Search for the cell housing the specified text and yield its (x, y) center coordinate. 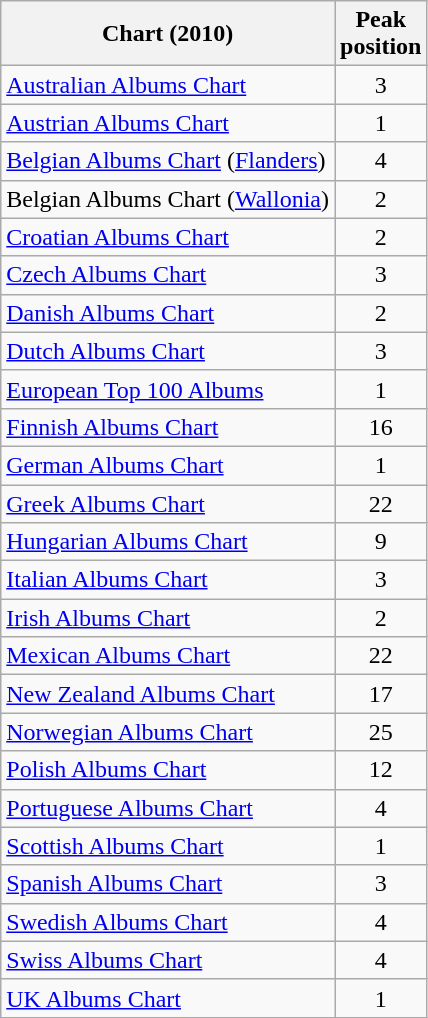
German Albums Chart (168, 465)
Belgian Albums Chart (Wallonia) (168, 199)
12 (380, 770)
Hungarian Albums Chart (168, 542)
Norwegian Albums Chart (168, 732)
Portuguese Albums Chart (168, 808)
New Zealand Albums Chart (168, 694)
Mexican Albums Chart (168, 656)
Australian Albums Chart (168, 85)
Austrian Albums Chart (168, 123)
Danish Albums Chart (168, 313)
9 (380, 542)
Finnish Albums Chart (168, 427)
Croatian Albums Chart (168, 237)
Italian Albums Chart (168, 580)
Polish Albums Chart (168, 770)
Scottish Albums Chart (168, 846)
Czech Albums Chart (168, 275)
17 (380, 694)
European Top 100 Albums (168, 389)
Greek Albums Chart (168, 503)
16 (380, 427)
Dutch Albums Chart (168, 351)
UK Albums Chart (168, 998)
Irish Albums Chart (168, 618)
Peakposition (380, 34)
25 (380, 732)
Swiss Albums Chart (168, 960)
Chart (2010) (168, 34)
Spanish Albums Chart (168, 884)
Swedish Albums Chart (168, 922)
Belgian Albums Chart (Flanders) (168, 161)
